Determine the (x, y) coordinate at the center of the cell enclosing the given text.  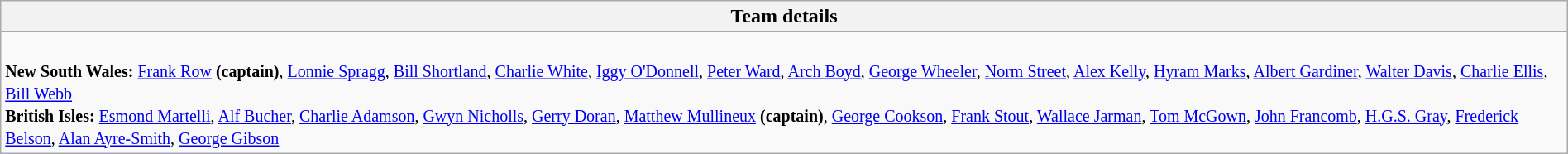
Team details (784, 17)
